From the cell containing the given text, extract its center point as (X, Y) coordinate. 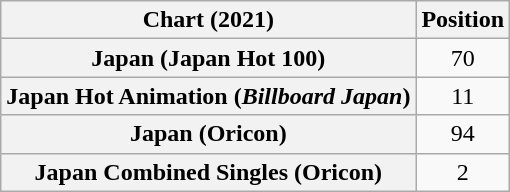
Chart (2021) (208, 20)
94 (463, 134)
Japan (Oricon) (208, 134)
70 (463, 58)
2 (463, 172)
Japan Hot Animation (Billboard Japan) (208, 96)
Position (463, 20)
Japan Combined Singles (Oricon) (208, 172)
11 (463, 96)
Japan (Japan Hot 100) (208, 58)
